For the text-containing cell, return its midpoint in (X, Y) coordinate format. 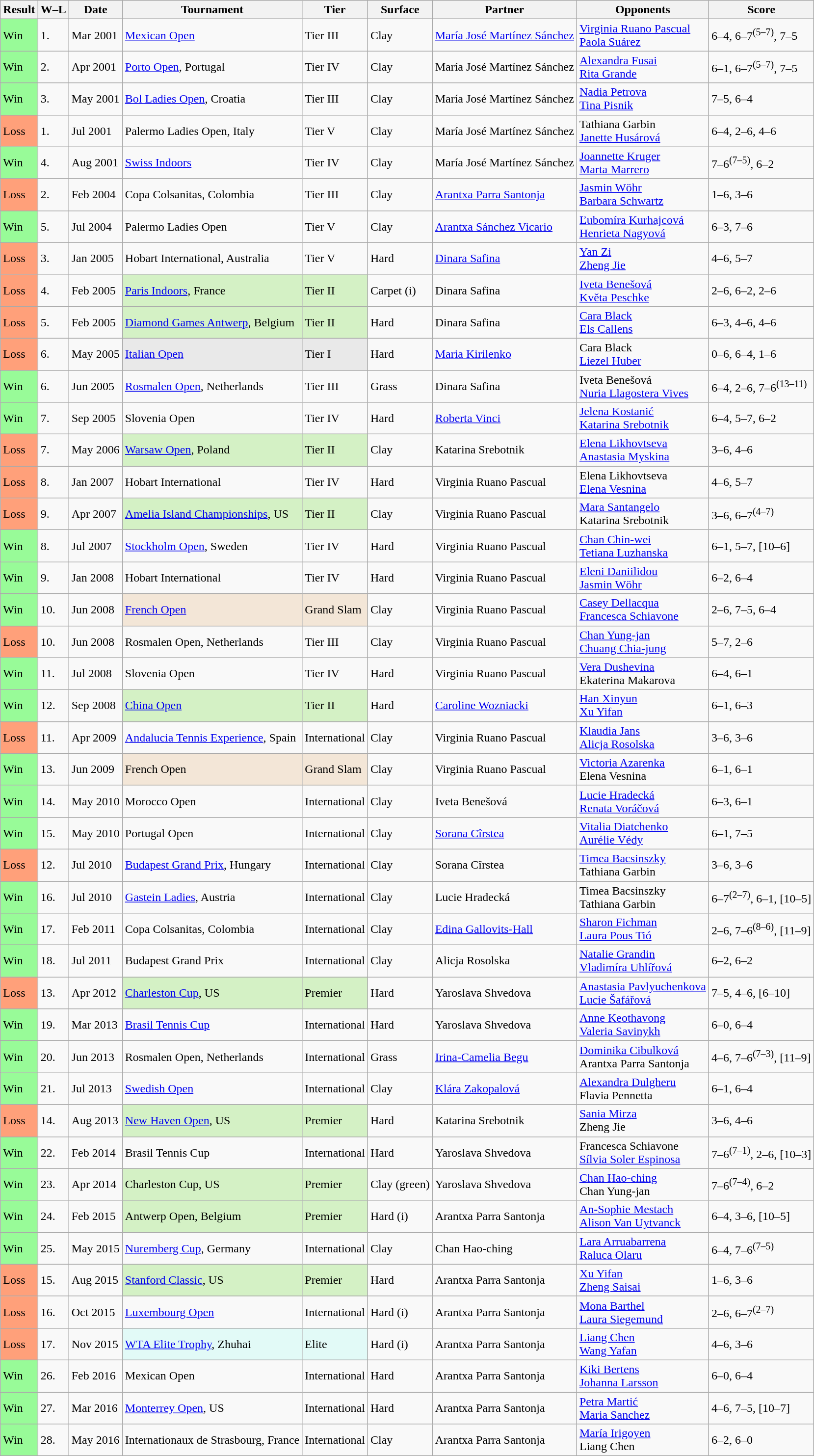
Anne Keothavong Valeria Savinykh (643, 1025)
Mar 2001 (95, 35)
Diamond Games Antwerp, Belgium (212, 322)
Iveta Benešová (504, 801)
Vitalia Diatchenko Aurélie Védy (643, 833)
6–1, 7–5 (761, 833)
0–6, 6–4, 1–6 (761, 354)
Feb 2011 (95, 929)
2–6, 7–6(8–6), [11–9] (761, 929)
Gastein Ladies, Austria (212, 897)
Yan Zi Zheng Jie (643, 258)
7–5, 4–6, [6–10] (761, 993)
Maria Kirilenko (504, 354)
Arantxa Sánchez Vicario (504, 227)
4–6, 7–6(7–3), [11–9] (761, 1057)
6–1, 6–1 (761, 769)
Stockholm Open, Sweden (212, 546)
Victoria Azarenka Elena Vesnina (643, 769)
6–1, 6–4 (761, 1088)
Jelena Kostanić Katarina Srebotnik (643, 418)
Roberta Vinci (504, 418)
Virginia Ruano Pascual Paola Suárez (643, 35)
Casey Dellacqua Francesca Schiavone (643, 609)
Feb 2015 (95, 1216)
Sharon Fichman Laura Pous Tió (643, 929)
Apr 2009 (95, 737)
6–3, 6–1 (761, 801)
Elena Likhovtseva Elena Vesnina (643, 482)
Lara Arruabarrena Raluca Olaru (643, 1248)
Swedish Open (212, 1088)
Cara Black Liezel Huber (643, 354)
Nadia Petrova Tina Pisnik (643, 99)
6–7(2–7), 6–1, [10–5] (761, 897)
Cara Black Els Callens (643, 322)
Feb 2016 (95, 1376)
24. (53, 1216)
6–4, 2–6, 7–6(13–11) (761, 386)
Monterrey Open, US (212, 1407)
China Open (212, 706)
Portugal Open (212, 833)
Jul 2011 (95, 961)
May 2016 (95, 1440)
5–7, 2–6 (761, 642)
W–L (53, 10)
6–4, 6–1 (761, 673)
Jan 2008 (95, 578)
Klára Zakopalová (504, 1088)
Tournament (212, 10)
Chan Yung-jan Chuang Chia-jung (643, 642)
6–4, 6–7(5–7), 7–5 (761, 35)
Dominika Cibulková Arantxa Parra Santonja (643, 1057)
2–6, 6–2, 2–6 (761, 291)
Apr 2012 (95, 993)
Mar 2013 (95, 1025)
Eleni Daniilidou Jasmin Wöhr (643, 578)
WTA Elite Trophy, Zhuhai (212, 1344)
4–6, 7–5, [10–7] (761, 1407)
Jul 2013 (95, 1088)
Surface (400, 10)
Lucie Hradecká Renata Voráčová (643, 801)
Ľubomíra Kurhajcová Henrieta Nagyová (643, 227)
Carpet (i) (400, 291)
Alicja Rosolska (504, 961)
Palermo Ladies Open (212, 227)
Jul 2007 (95, 546)
Hobart International, Australia (212, 258)
Xu Yifan Zheng Saisai (643, 1280)
6–4, 5–7, 6–2 (761, 418)
Anastasia Pavlyuchenkova Lucie Šafářová (643, 993)
Result (19, 10)
Tier I (335, 354)
Sania Mirza Zheng Jie (643, 1121)
Feb 2014 (95, 1152)
Apr 2001 (95, 67)
6–4, 3–6, [10–5] (761, 1216)
3–6, 6–7(4–7) (761, 514)
Budapest Grand Prix, Hungary (212, 865)
2–6, 6–7(2–7) (761, 1312)
Chan Chin-wei Tetiana Luzhanska (643, 546)
Opponents (643, 10)
Oct 2015 (95, 1312)
7–6(7–4), 6–2 (761, 1185)
28. (53, 1440)
Natalie Grandin Vladimíra Uhlířová (643, 961)
Mara Santangelo Katarina Srebotnik (643, 514)
Palermo Ladies Open, Italy (212, 131)
Date (95, 10)
Jan 2005 (95, 258)
Joannette Kruger Marta Marrero (643, 163)
Jun 2013 (95, 1057)
7–6(7–1), 2–6, [10–3] (761, 1152)
Klaudia Jans Alicja Rosolska (643, 737)
Aug 2015 (95, 1280)
Alexandra Dulgheru Flavia Pennetta (643, 1088)
4–6, 3–6 (761, 1344)
Mona Barthel Laura Siegemund (643, 1312)
6–3, 7–6 (761, 227)
Han Xinyun Xu Yifan (643, 706)
Luxembourg Open (212, 1312)
Partner (504, 10)
Jul 2008 (95, 673)
May 2015 (95, 1248)
Nov 2015 (95, 1344)
Budapest Grand Prix (212, 961)
Vera Dushevina Ekaterina Makarova (643, 673)
Elite (335, 1344)
Jul 2001 (95, 131)
6–1, 6–7(5–7), 7–5 (761, 67)
May 2005 (95, 354)
6–3, 4–6, 4–6 (761, 322)
Clay (green) (400, 1185)
6–1, 5–7, [10–6] (761, 546)
New Haven Open, US (212, 1121)
21. (53, 1088)
Sep 2008 (95, 706)
Jun 2009 (95, 769)
Morocco Open (212, 801)
6–2, 6–2 (761, 961)
May 2006 (95, 450)
19. (53, 1025)
Alexandra Fusai Rita Grande (643, 67)
Chan Hao-ching Chan Yung-jan (643, 1185)
18. (53, 961)
25. (53, 1248)
2–6, 7–5, 6–4 (761, 609)
Nuremberg Cup, Germany (212, 1248)
Swiss Indoors (212, 163)
Sep 2005 (95, 418)
Chan Hao-ching (504, 1248)
Stanford Classic, US (212, 1280)
Elena Likhovtseva Anastasia Myskina (643, 450)
Tier (335, 10)
20. (53, 1057)
Kiki Bertens Johanna Larsson (643, 1376)
Caroline Wozniacki (504, 706)
Score (761, 10)
María Irigoyen Liang Chen (643, 1440)
Mar 2016 (95, 1407)
6–4, 7–6(7–5) (761, 1248)
Iveta Benešová Nuria Llagostera Vives (643, 386)
27. (53, 1407)
Edina Gallovits-Hall (504, 929)
Tathiana Garbin Janette Husárová (643, 131)
An-Sophie Mestach Alison Van Uytvanck (643, 1216)
Iveta Benešová Květa Peschke (643, 291)
6–4, 2–6, 4–6 (761, 131)
Paris Indoors, France (212, 291)
Amelia Island Championships, US (212, 514)
6–2, 6–4 (761, 578)
Apr 2007 (95, 514)
Petra Martić Maria Sanchez (643, 1407)
26. (53, 1376)
Liang Chen Wang Yafan (643, 1344)
Internationaux de Strasbourg, France (212, 1440)
Antwerp Open, Belgium (212, 1216)
Apr 2014 (95, 1185)
Francesca Schiavone Sílvia Soler Espinosa (643, 1152)
Andalucia Tennis Experience, Spain (212, 737)
Lucie Hradecká (504, 897)
Aug 2013 (95, 1121)
7–5, 6–4 (761, 99)
Jun 2005 (95, 386)
22. (53, 1152)
7–6(7–5), 6–2 (761, 163)
Irina-Camelia Begu (504, 1057)
Warsaw Open, Poland (212, 450)
Jan 2007 (95, 482)
Feb 2004 (95, 194)
23. (53, 1185)
Bol Ladies Open, Croatia (212, 99)
Porto Open, Portugal (212, 67)
Jasmin Wöhr Barbara Schwartz (643, 194)
Italian Open (212, 354)
May 2001 (95, 99)
Jul 2004 (95, 227)
6–1, 6–3 (761, 706)
6–2, 6–0 (761, 1440)
Aug 2001 (95, 163)
